Scan for the cell matching the given text and deliver its (X, Y) coordinate at center. 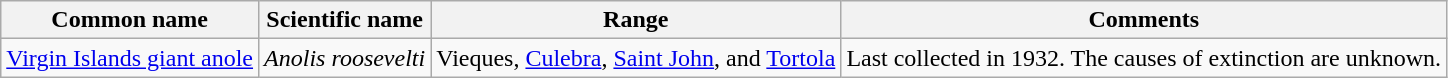
Anolis roosevelti (345, 58)
Last collected in 1932. The causes of extinction are unknown. (1144, 58)
Comments (1144, 20)
Common name (130, 20)
Vieques, Culebra, Saint John, and Tortola (636, 58)
Scientific name (345, 20)
Range (636, 20)
Virgin Islands giant anole (130, 58)
